For the text-containing cell, return its midpoint in (x, y) coordinate format. 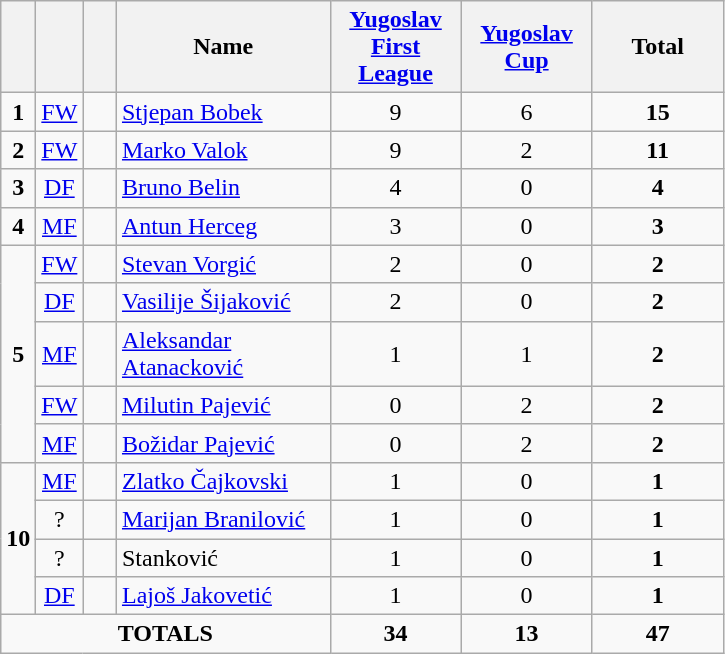
Yugoslav First League (396, 47)
13 (526, 634)
Yugoslav Cup (526, 47)
Stanković (223, 557)
10 (18, 538)
Zlatko Čajkovski (223, 481)
Marijan Branilović (223, 519)
34 (396, 634)
Bruno Belin (223, 188)
Antun Herceg (223, 226)
Stjepan Bobek (223, 112)
Lajoš Jakovetić (223, 596)
15 (658, 112)
47 (658, 634)
Aleksandar Atanacković (223, 354)
Total (658, 47)
TOTALS (166, 634)
6 (526, 112)
Stevan Vorgić (223, 264)
Marko Valok (223, 150)
5 (18, 354)
11 (658, 150)
Milutin Pajević (223, 405)
Božidar Pajević (223, 443)
Name (223, 47)
Vasilije Šijaković (223, 302)
